Locate the cell with the specified text and output its (X, Y) center coordinate. 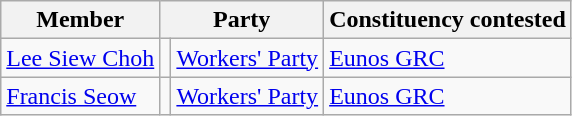
Party (242, 20)
Lee Siew Choh (80, 58)
Francis Seow (80, 96)
Constituency contested (448, 20)
Member (80, 20)
